Locate the cell with the specified text and output its (x, y) center coordinate. 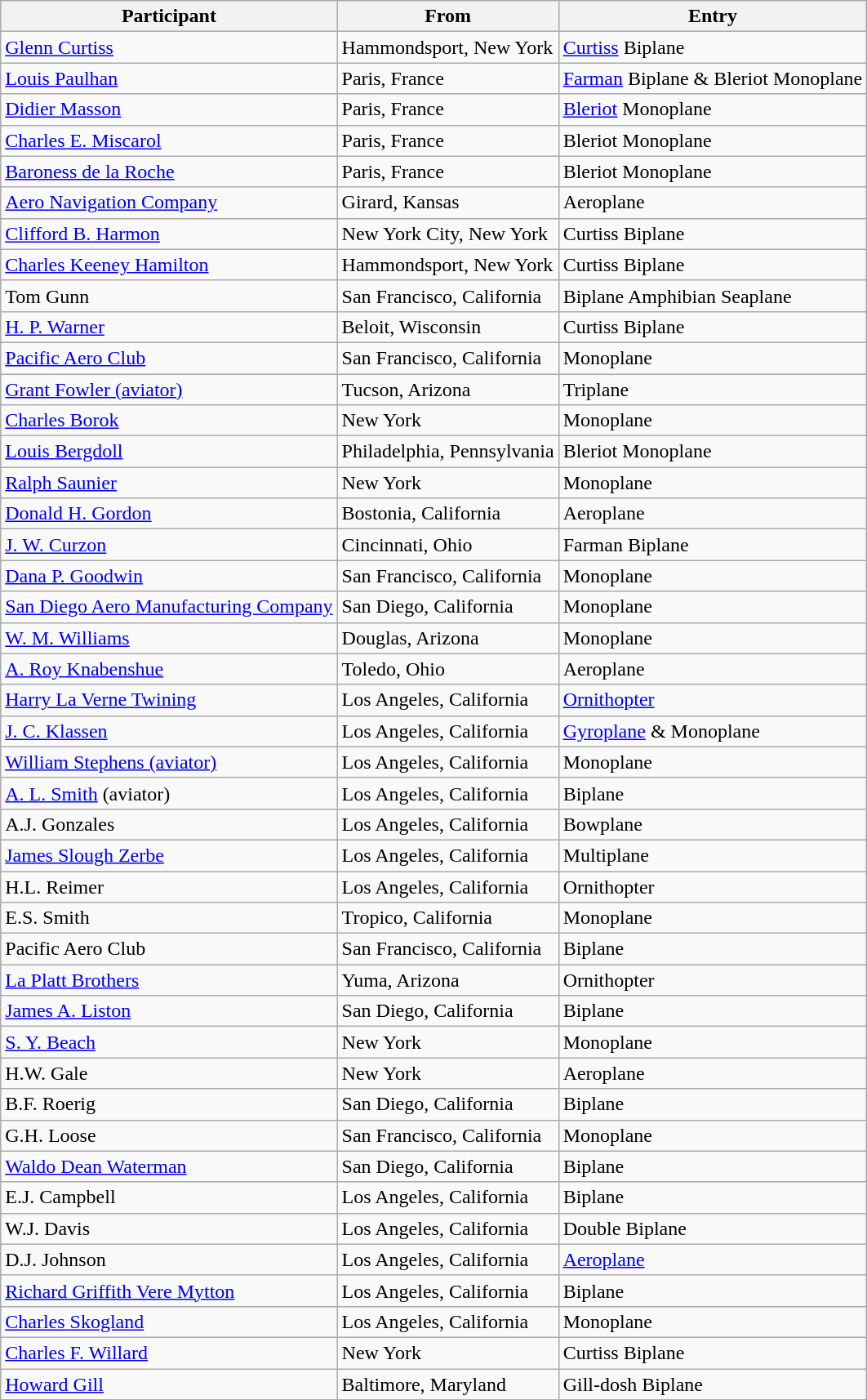
Louis Paulhan (169, 78)
La Platt Brothers (169, 980)
J. C. Klassen (169, 731)
Beloit, Wisconsin (447, 327)
H.L. Reimer (169, 886)
Waldo Dean Waterman (169, 1166)
Harry La Verne Twining (169, 700)
James A. Liston (169, 1011)
Farman Biplane & Bleriot Monoplane (713, 78)
From (447, 16)
A.J. Gonzales (169, 824)
San Diego Aero Manufacturing Company (169, 607)
Participant (169, 16)
Yuma, Arizona (447, 980)
Tropico, California (447, 918)
A. L. Smith (aviator) (169, 793)
H.W. Gale (169, 1073)
Aero Navigation Company (169, 203)
S. Y. Beach (169, 1042)
Donald H. Gordon (169, 514)
Cincinnati, Ohio (447, 545)
Double Biplane (713, 1228)
Charles Borok (169, 421)
William Stephens (aviator) (169, 762)
B.F. Roerig (169, 1104)
Baltimore, Maryland (447, 1384)
Philadelphia, Pennsylvania (447, 452)
W. M. Williams (169, 638)
Entry (713, 16)
W.J. Davis (169, 1228)
Bowplane (713, 824)
J. W. Curzon (169, 545)
Biplane Amphibian Seaplane (713, 296)
Grant Fowler (aviator) (169, 390)
Bostonia, California (447, 514)
Douglas, Arizona (447, 638)
Triplane (713, 390)
Richard Griffith Vere Mytton (169, 1291)
Howard Gill (169, 1384)
G.H. Loose (169, 1135)
Charles E. Miscarol (169, 140)
Didier Masson (169, 109)
Charles Keeney Hamilton (169, 265)
Gill-dosh Biplane (713, 1384)
D.J. Johnson (169, 1260)
New York City, New York (447, 234)
H. P. Warner (169, 327)
A. Roy Knabenshue (169, 669)
E.J. Campbell (169, 1197)
Baroness de la Roche (169, 172)
Ralph Saunier (169, 483)
Glenn Curtiss (169, 47)
Charles F. Willard (169, 1353)
E.S. Smith (169, 918)
Gyroplane & Monoplane (713, 731)
Tucson, Arizona (447, 390)
Tom Gunn (169, 296)
Girard, Kansas (447, 203)
Multiplane (713, 855)
Dana P. Goodwin (169, 576)
Clifford B. Harmon (169, 234)
Louis Bergdoll (169, 452)
Farman Biplane (713, 545)
James Slough Zerbe (169, 855)
Charles Skogland (169, 1322)
Toledo, Ohio (447, 669)
